Return [X, Y] of the center of cell containing provided text 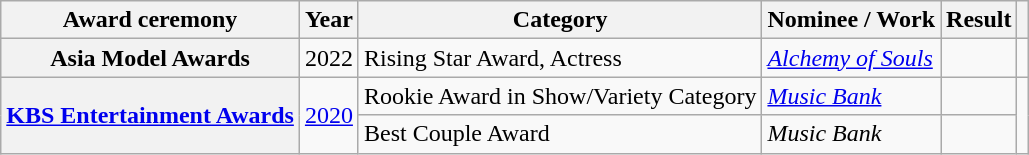
Award ceremony [150, 20]
Year [328, 20]
Rising Star Award, Actress [560, 58]
Nominee / Work [852, 20]
Category [560, 20]
2022 [328, 58]
KBS Entertainment Awards [150, 115]
2020 [328, 115]
Result [979, 20]
Alchemy of Souls [852, 58]
Asia Model Awards [150, 58]
Rookie Award in Show/Variety Category [560, 96]
Best Couple Award [560, 134]
